Capture the cell that displays the provided text and extract its [X, Y] central coordinate. 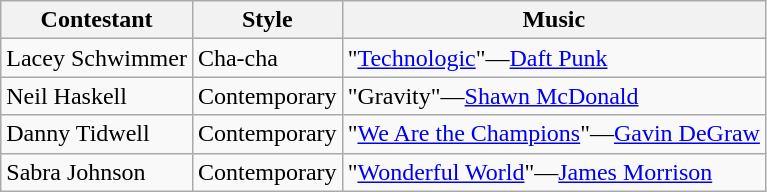
Danny Tidwell [97, 134]
"Gravity"—Shawn McDonald [554, 96]
Sabra Johnson [97, 172]
Lacey Schwimmer [97, 58]
"We Are the Champions"—Gavin DeGraw [554, 134]
Contestant [97, 20]
Neil Haskell [97, 96]
Music [554, 20]
Cha-cha [267, 58]
"Wonderful World"—James Morrison [554, 172]
Style [267, 20]
"Technologic"—Daft Punk [554, 58]
